Provide the (X, Y) coordinate of the cell's center where the given text is located.  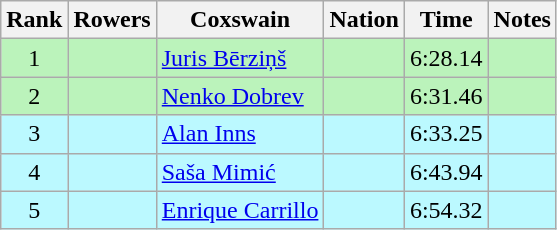
Alan Inns (240, 134)
4 (34, 172)
6:54.32 (446, 210)
Rowers (112, 20)
2 (34, 96)
Notes (522, 20)
Nenko Dobrev (240, 96)
Time (446, 20)
Saša Mimić (240, 172)
Nation (364, 20)
Enrique Carrillo (240, 210)
1 (34, 58)
Rank (34, 20)
Coxswain (240, 20)
3 (34, 134)
6:33.25 (446, 134)
6:31.46 (446, 96)
6:28.14 (446, 58)
5 (34, 210)
Juris Bērziņš (240, 58)
6:43.94 (446, 172)
